Return the (x, y) coordinate for the center point of the cell that contains the specified text.  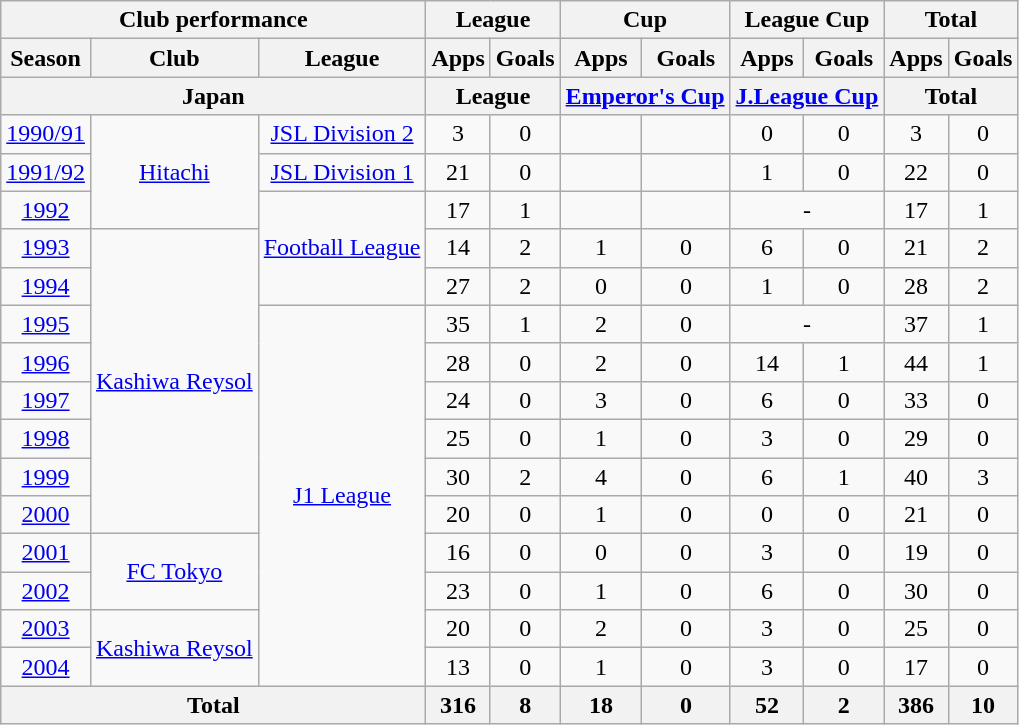
Hitachi (174, 172)
JSL Division 1 (342, 172)
1991/92 (46, 172)
J1 League (342, 496)
2004 (46, 667)
JSL Division 2 (342, 134)
Club performance (214, 20)
Season (46, 58)
1996 (46, 362)
2003 (46, 629)
10 (983, 705)
Emperor's Cup (645, 96)
Football League (342, 248)
4 (601, 477)
40 (916, 477)
22 (916, 172)
League Cup (807, 20)
Japan (214, 96)
8 (525, 705)
Club (174, 58)
29 (916, 438)
44 (916, 362)
1998 (46, 438)
316 (458, 705)
Cup (645, 20)
16 (458, 553)
1999 (46, 477)
35 (458, 324)
1995 (46, 324)
52 (767, 705)
27 (458, 286)
1994 (46, 286)
37 (916, 324)
1992 (46, 210)
1997 (46, 400)
1993 (46, 248)
19 (916, 553)
13 (458, 667)
1990/91 (46, 134)
J.League Cup (807, 96)
FC Tokyo (174, 572)
33 (916, 400)
24 (458, 400)
18 (601, 705)
2001 (46, 553)
2002 (46, 591)
386 (916, 705)
2000 (46, 515)
23 (458, 591)
